Find where the given text appears and provide that cell's center as (x, y) coordinate. 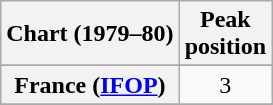
Peakposition (225, 34)
3 (225, 85)
France (IFOP) (90, 85)
Chart (1979–80) (90, 34)
